Extract the [X, Y] coordinate from the center of the cell holding the provided text.  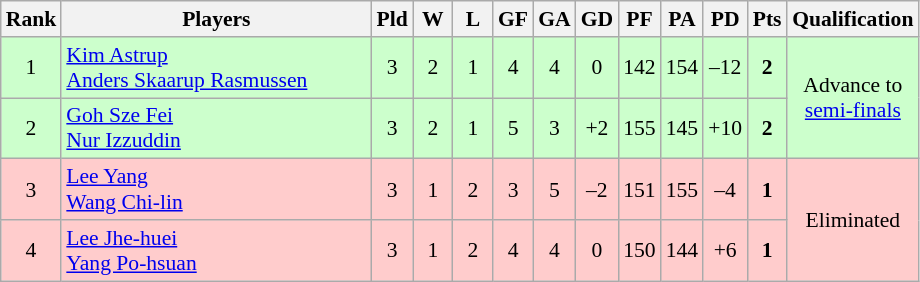
–12 [725, 68]
145 [682, 128]
Rank [32, 19]
GD [598, 19]
–4 [725, 190]
Qualification [852, 19]
PF [640, 19]
GA [554, 19]
–2 [598, 190]
PD [725, 19]
+6 [725, 250]
150 [640, 250]
PA [682, 19]
W [433, 19]
Kim Astrup Anders Skaarup Rasmussen [216, 68]
Advance to semi-finals [852, 98]
Pld [392, 19]
151 [640, 190]
Lee Jhe-huei Yang Po-hsuan [216, 250]
142 [640, 68]
Lee Yang Wang Chi-lin [216, 190]
+10 [725, 128]
L [473, 19]
Eliminated [852, 220]
Players [216, 19]
Pts [767, 19]
GF [513, 19]
154 [682, 68]
Goh Sze Fei Nur Izzuddin [216, 128]
144 [682, 250]
+2 [598, 128]
